Determine the (x, y) coordinate at the center of the cell enclosing the given text.  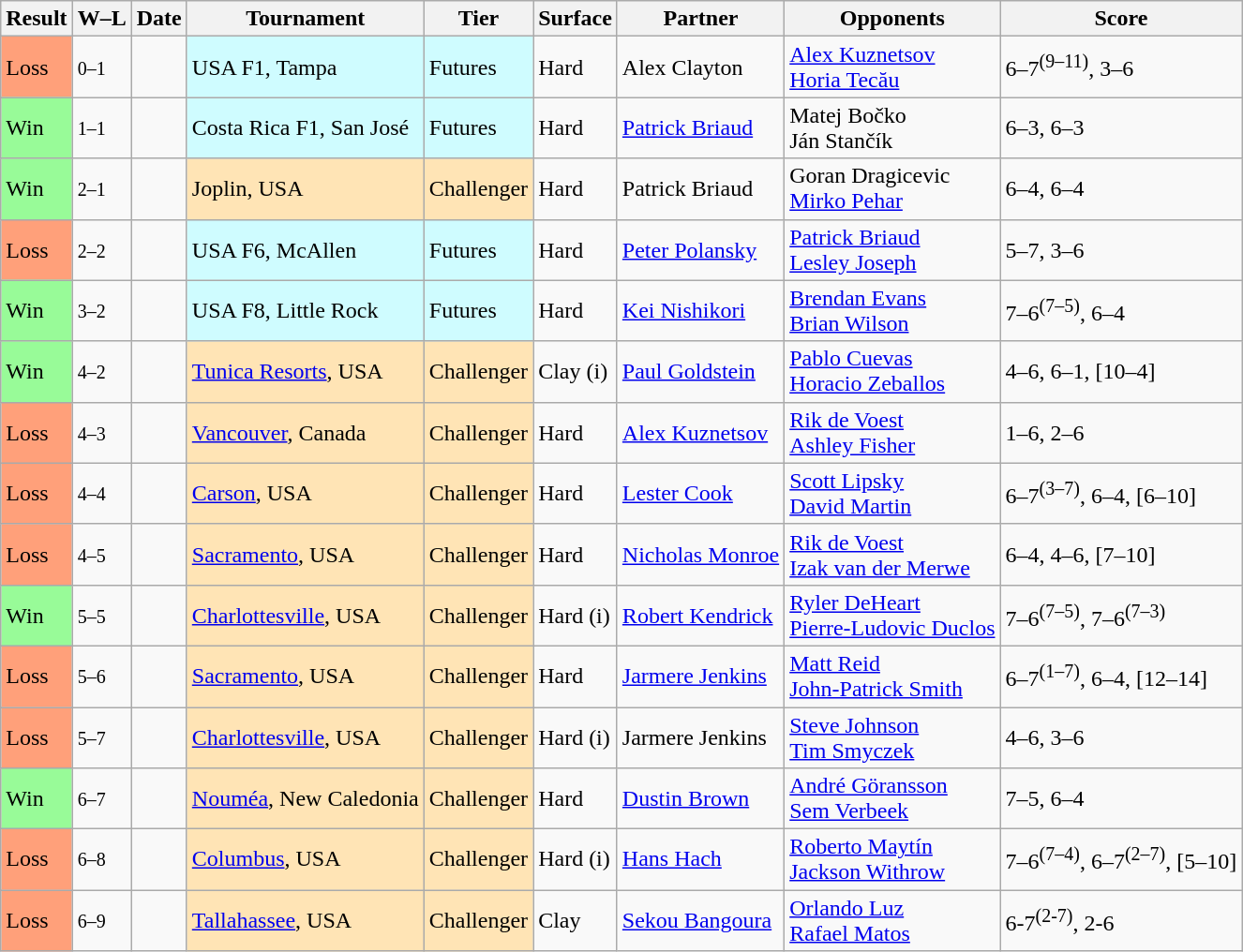
5–6 (101, 677)
Clay (i) (576, 371)
Lester Cook (700, 493)
Sekou Bangoura (700, 920)
Nicholas Monroe (700, 555)
Patrick Briaud Lesley Joseph (892, 249)
7–6(7–4), 6–7(2–7), [5–10] (1121, 860)
Dustin Brown (700, 798)
4–5 (101, 555)
Carson, USA (306, 493)
6–4, 4–6, [7–10] (1121, 555)
4–6, 6–1, [10–4] (1121, 371)
6–8 (101, 860)
Pablo Cuevas Horacio Zeballos (892, 371)
Joplin, USA (306, 189)
Matej Bočko Ján Stančík (892, 127)
Alex Kuznetsov (700, 433)
Vancouver, Canada (306, 433)
Alex Clayton (700, 67)
5–7 (101, 736)
Ryler DeHeart Pierre-Ludovic Duclos (892, 615)
6–7 (101, 798)
2–1 (101, 189)
Opponents (892, 19)
3–2 (101, 311)
2–2 (101, 249)
Date (159, 19)
Tournament (306, 19)
Partner (700, 19)
6–9 (101, 920)
6-7(2-7), 2-6 (1121, 920)
1–6, 2–6 (1121, 433)
Costa Rica F1, San José (306, 127)
USA F1, Tampa (306, 67)
USA F8, Little Rock (306, 311)
6–7(1–7), 6–4, [12–14] (1121, 677)
0–1 (101, 67)
Rik de Voest Ashley Fisher (892, 433)
1–1 (101, 127)
Scott Lipsky David Martin (892, 493)
Alex Kuznetsov Horia Tecău (892, 67)
7–6(7–5), 6–4 (1121, 311)
5–5 (101, 615)
Tunica Resorts, USA (306, 371)
7–5, 6–4 (1121, 798)
6–4, 6–4 (1121, 189)
Tallahassee, USA (306, 920)
Matt Reid John-Patrick Smith (892, 677)
6–3, 6–3 (1121, 127)
4–4 (101, 493)
5–7, 3–6 (1121, 249)
Brendan Evans Brian Wilson (892, 311)
Robert Kendrick (700, 615)
Goran Dragicevic Mirko Pehar (892, 189)
4–2 (101, 371)
Peter Polansky (700, 249)
Hans Hach (700, 860)
Result (37, 19)
6–7(9–11), 3–6 (1121, 67)
André Göransson Sem Verbeek (892, 798)
Tier (478, 19)
W–L (101, 19)
Surface (576, 19)
7–6(7–5), 7–6(7–3) (1121, 615)
USA F6, McAllen (306, 249)
Score (1121, 19)
Paul Goldstein (700, 371)
Kei Nishikori (700, 311)
Nouméa, New Caledonia (306, 798)
6–7(3–7), 6–4, [6–10] (1121, 493)
Steve Johnson Tim Smyczek (892, 736)
Columbus, USA (306, 860)
Rik de Voest Izak van der Merwe (892, 555)
4–3 (101, 433)
4–6, 3–6 (1121, 736)
Clay (576, 920)
Orlando Luz Rafael Matos (892, 920)
Roberto Maytín Jackson Withrow (892, 860)
